Return the (X, Y) coordinate for the center point of the cell that contains the specified text.  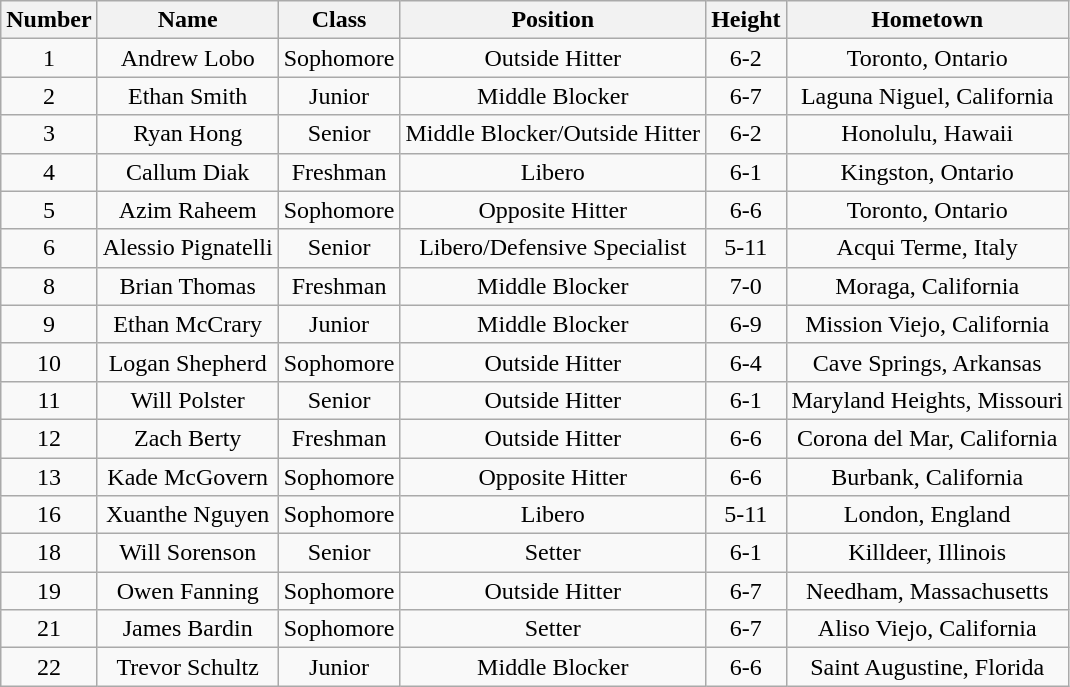
Corona del Mar, California (927, 438)
James Bardin (188, 629)
Honolulu, Hawaii (927, 134)
Will Polster (188, 400)
Needham, Massachusetts (927, 591)
Number (49, 20)
21 (49, 629)
Kingston, Ontario (927, 172)
Callum Diak (188, 172)
1 (49, 58)
Trevor Schultz (188, 667)
16 (49, 515)
Kade McGovern (188, 477)
Name (188, 20)
Killdeer, Illinois (927, 553)
Will Sorenson (188, 553)
London, England (927, 515)
7-0 (746, 286)
Ethan Smith (188, 96)
Cave Springs, Arkansas (927, 362)
Position (553, 20)
8 (49, 286)
19 (49, 591)
Acqui Terme, Italy (927, 248)
Laguna Niguel, California (927, 96)
Azim Raheem (188, 210)
Libero/Defensive Specialist (553, 248)
Ethan McCrary (188, 324)
18 (49, 553)
Burbank, California (927, 477)
Alessio Pignatelli (188, 248)
5 (49, 210)
Andrew Lobo (188, 58)
Aliso Viejo, California (927, 629)
Logan Shepherd (188, 362)
9 (49, 324)
Saint Augustine, Florida (927, 667)
Owen Fanning (188, 591)
3 (49, 134)
Mission Viejo, California (927, 324)
11 (49, 400)
Maryland Heights, Missouri (927, 400)
Middle Blocker/Outside Hitter (553, 134)
12 (49, 438)
10 (49, 362)
Xuanthe Nguyen (188, 515)
13 (49, 477)
6-4 (746, 362)
6 (49, 248)
Height (746, 20)
2 (49, 96)
4 (49, 172)
Brian Thomas (188, 286)
Hometown (927, 20)
Ryan Hong (188, 134)
6-9 (746, 324)
Moraga, California (927, 286)
Zach Berty (188, 438)
Class (339, 20)
22 (49, 667)
